Detect which cell encompasses the target text, then output its (x, y) center coordinate. 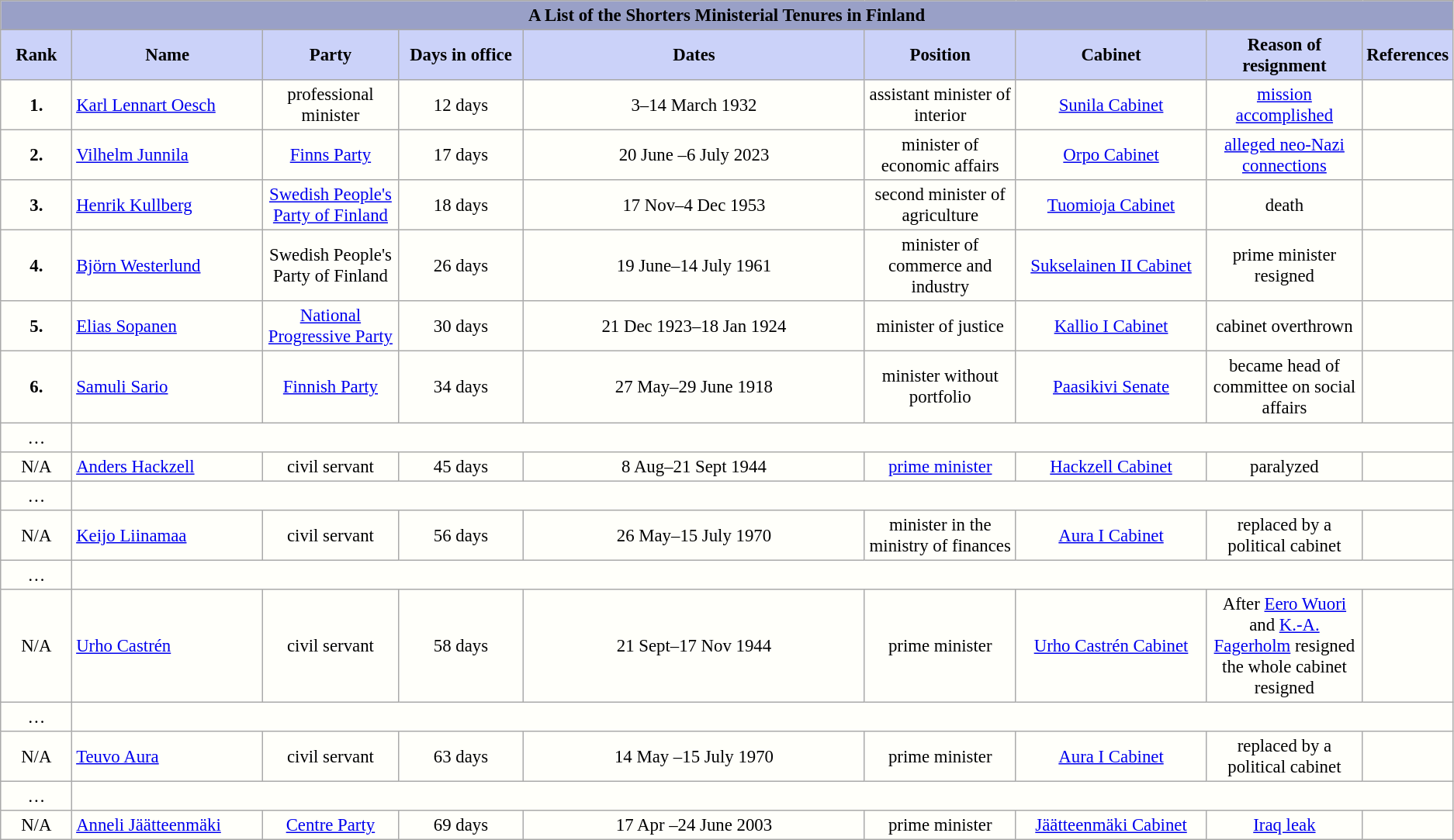
Orpo Cabinet (1111, 155)
Dates (694, 56)
Finnish Party (331, 387)
Paasikivi Senate (1111, 387)
34 days (461, 387)
death (1285, 205)
17 Nov–4 Dec 1953 (694, 205)
second minister of agriculture (940, 205)
minister of commerce and industry (940, 266)
National Progressive Party (331, 326)
Urho Castrén (168, 646)
Elias Sopanen (168, 326)
26 May–15 July 1970 (694, 535)
Position (940, 56)
21 Dec 1923–18 Jan 1924 (694, 326)
Sukselainen II Cabinet (1111, 266)
became head of committee on social affairs (1285, 387)
18 days (461, 205)
References (1407, 56)
Sunila Cabinet (1111, 105)
8 Aug–21 Sept 1944 (694, 466)
minister of justice (940, 326)
minister in the ministry of finances (940, 535)
21 Sept–17 Nov 1944 (694, 646)
45 days (461, 466)
minister without portfolio (940, 387)
30 days (461, 326)
63 days (461, 757)
20 June –6 July 2023 (694, 155)
minister of economic affairs (940, 155)
14 May –15 July 1970 (694, 757)
4. (36, 266)
Karl Lennart Oesch (168, 105)
Teuvo Aura (168, 757)
Samuli Sario (168, 387)
17 Apr –24 June 2003 (694, 825)
Urho Castrén Cabinet (1111, 646)
Finns Party (331, 155)
Jäätteenmäki Cabinet (1111, 825)
26 days (461, 266)
Anneli Jäätteenmäki (168, 825)
17 days (461, 155)
Days in office (461, 56)
Reason of resignment (1285, 56)
1. (36, 105)
Name (168, 56)
Vilhelm Junnila (168, 155)
12 days (461, 105)
Kallio I Cabinet (1111, 326)
paralyzed (1285, 466)
56 days (461, 535)
Anders Hackzell (168, 466)
Henrik Kullberg (168, 205)
5. (36, 326)
Hackzell Cabinet (1111, 466)
After Eero Wuori and K.-A. Fagerholm resigned the whole cabinet resigned (1285, 646)
prime minister resigned (1285, 266)
19 June–14 July 1961 (694, 266)
Keijo Liinamaa (168, 535)
Cabinet (1111, 56)
Centre Party (331, 825)
assistant minister of interior (940, 105)
58 days (461, 646)
3. (36, 205)
Björn Westerlund (168, 266)
Party (331, 56)
2. (36, 155)
Tuomioja Cabinet (1111, 205)
6. (36, 387)
27 May–29 June 1918 (694, 387)
mission accomplished (1285, 105)
69 days (461, 825)
Rank (36, 56)
A List of the Shorters Ministerial Tenures in Finland (727, 16)
professional minister (331, 105)
alleged neo-Nazi connections (1285, 155)
cabinet overthrown (1285, 326)
3–14 March 1932 (694, 105)
Iraq leak (1285, 825)
